Determine the [X, Y] coordinate at the center of the cell enclosing the given text.  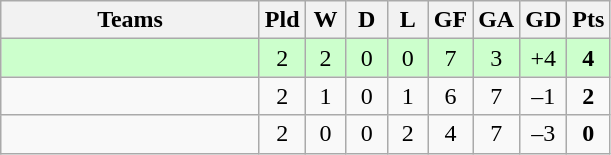
–1 [544, 96]
Pld [282, 20]
+4 [544, 58]
W [326, 20]
Pts [588, 20]
GF [450, 20]
Teams [130, 20]
6 [450, 96]
–3 [544, 134]
D [366, 20]
L [408, 20]
GD [544, 20]
GA [496, 20]
3 [496, 58]
